Return the (X, Y) coordinate for the center point of the cell that contains the specified text.  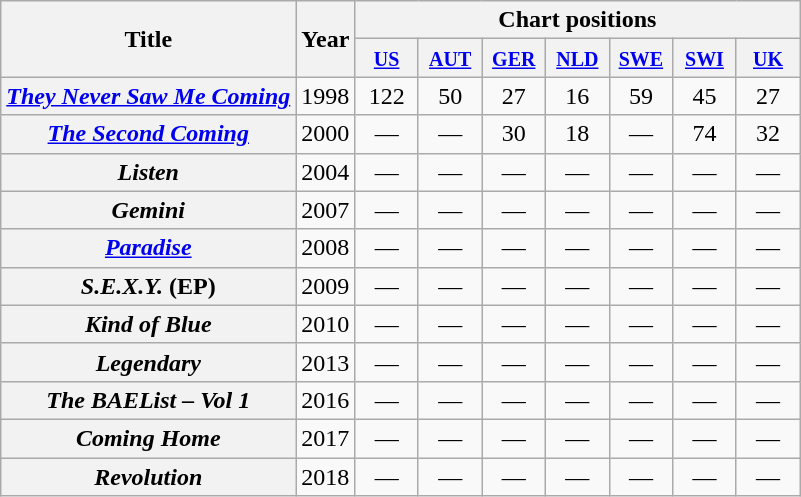
Coming Home (148, 438)
1998 (326, 96)
Gemini (148, 210)
Listen (148, 172)
18 (578, 134)
Chart positions (578, 20)
Year (326, 39)
Title (148, 39)
SWE (641, 58)
2013 (326, 362)
32 (768, 134)
They Never Saw Me Coming (148, 96)
US (387, 58)
50 (450, 96)
2018 (326, 477)
Kind of Blue (148, 324)
The BAEList – Vol 1 (148, 400)
SWI (705, 58)
122 (387, 96)
2000 (326, 134)
UK (768, 58)
2010 (326, 324)
GER (514, 58)
59 (641, 96)
S.E.X.Y. (EP) (148, 286)
2009 (326, 286)
AUT (450, 58)
The Second Coming (148, 134)
2016 (326, 400)
30 (514, 134)
2007 (326, 210)
16 (578, 96)
NLD (578, 58)
45 (705, 96)
74 (705, 134)
Paradise (148, 248)
Legendary (148, 362)
2017 (326, 438)
Revolution (148, 477)
2008 (326, 248)
2004 (326, 172)
